Detect which cell encompasses the target text, then output its (X, Y) center coordinate. 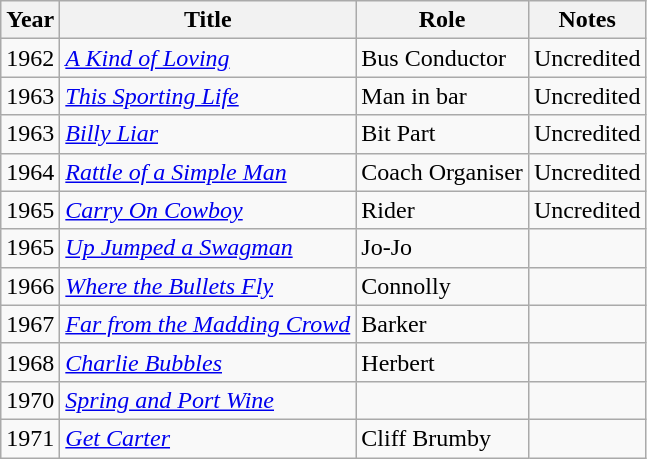
Rider (442, 210)
Get Carter (208, 438)
Cliff Brumby (442, 438)
Far from the Madding Crowd (208, 324)
Billy Liar (208, 134)
Where the Bullets Fly (208, 286)
Jo-Jo (442, 248)
Title (208, 20)
Herbert (442, 362)
1966 (30, 286)
1971 (30, 438)
1968 (30, 362)
Up Jumped a Swagman (208, 248)
Bus Conductor (442, 58)
A Kind of Loving (208, 58)
Role (442, 20)
1962 (30, 58)
1967 (30, 324)
1970 (30, 400)
Carry On Cowboy (208, 210)
Bit Part (442, 134)
This Sporting Life (208, 96)
Barker (442, 324)
Year (30, 20)
Spring and Port Wine (208, 400)
1964 (30, 172)
Notes (587, 20)
Rattle of a Simple Man (208, 172)
Connolly (442, 286)
Charlie Bubbles (208, 362)
Coach Organiser (442, 172)
Man in bar (442, 96)
